Pinpoint the cell where the given text exists, returning its [x, y] midpoint coordinate. 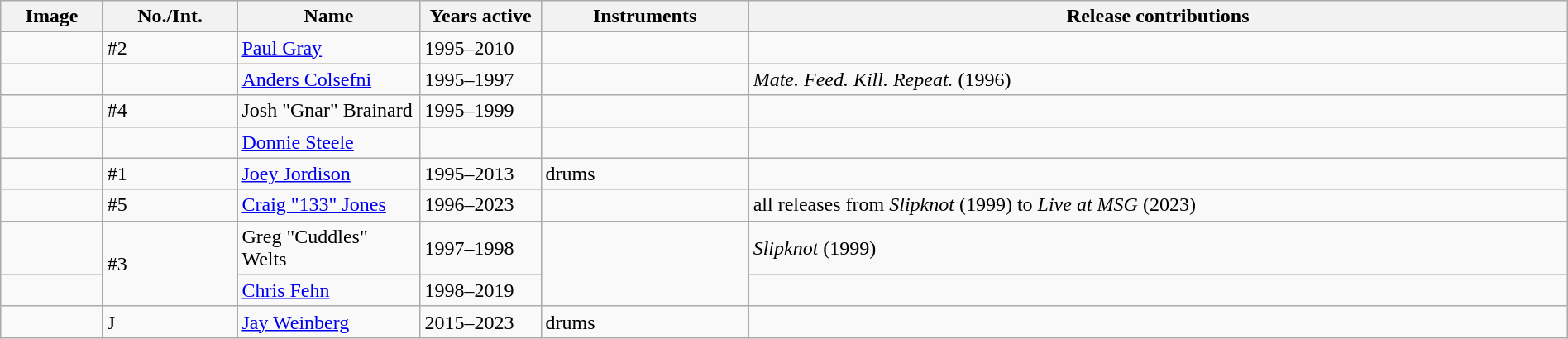
Paul Gray [329, 48]
1998–2019 [480, 290]
Donnie Steele [329, 142]
#1 [170, 174]
#5 [170, 205]
Instruments [645, 17]
1997–1998 [480, 248]
Craig "133" Jones [329, 205]
Anders Colsefni [329, 79]
1996–2023 [480, 205]
1995–1999 [480, 111]
Greg "Cuddles" Welts [329, 248]
Chris Fehn [329, 290]
1995–2013 [480, 174]
#4 [170, 111]
#3 [170, 263]
Image [52, 17]
Josh "Gnar" Brainard [329, 111]
Slipknot (1999) [1158, 248]
1995–2010 [480, 48]
2015–2023 [480, 322]
J [170, 322]
#2 [170, 48]
Mate. Feed. Kill. Repeat. (1996) [1158, 79]
Release contributions [1158, 17]
Name [329, 17]
Jay Weinberg [329, 322]
1995–1997 [480, 79]
No./Int. [170, 17]
Years active [480, 17]
all releases from Slipknot (1999) to Live at MSG (2023) [1158, 205]
Joey Jordison [329, 174]
